For the text-containing cell, return its midpoint in [X, Y] coordinate format. 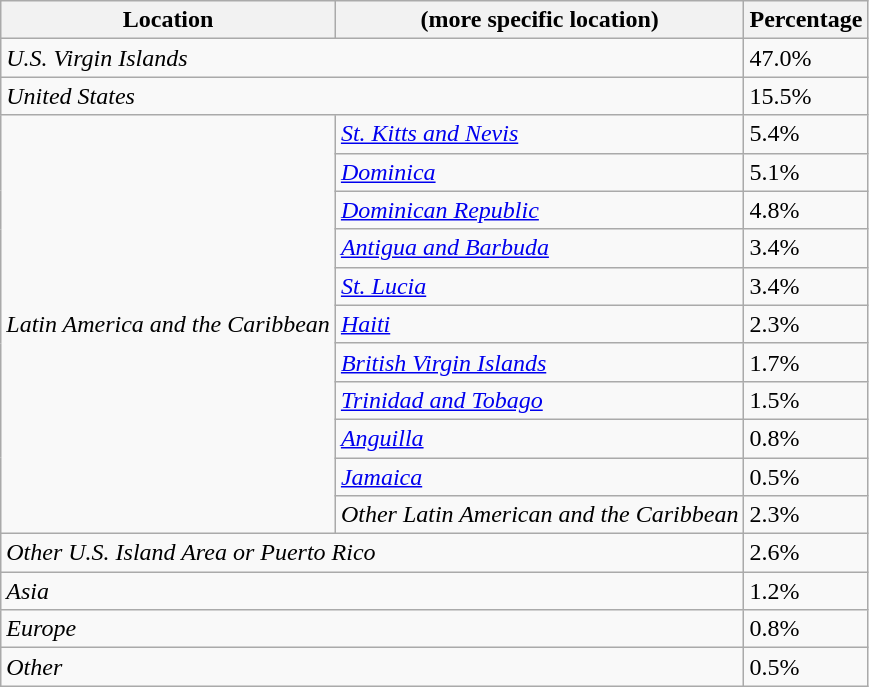
Latin America and the Caribbean [168, 324]
2.6% [806, 553]
Haiti [540, 324]
Other U.S. Island Area or Puerto Rico [372, 553]
Anguilla [540, 438]
5.1% [806, 172]
Percentage [806, 20]
Asia [372, 591]
1.5% [806, 400]
Location [168, 20]
U.S. Virgin Islands [372, 58]
1.7% [806, 362]
British Virgin Islands [540, 362]
4.8% [806, 210]
15.5% [806, 96]
United States [372, 96]
5.4% [806, 134]
Dominican Republic [540, 210]
Antigua and Barbuda [540, 248]
Other [372, 667]
Other Latin American and the Caribbean [540, 515]
Jamaica [540, 477]
Dominica [540, 172]
Trinidad and Tobago [540, 400]
47.0% [806, 58]
Europe [372, 629]
St. Lucia [540, 286]
1.2% [806, 591]
(more specific location) [540, 20]
St. Kitts and Nevis [540, 134]
